Search for the cell housing the specified text and yield its (X, Y) center coordinate. 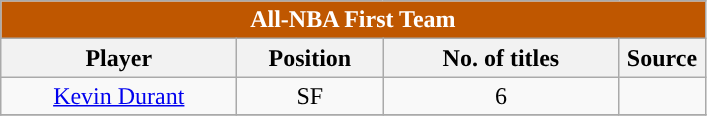
No. of titles (501, 58)
Source (662, 58)
SF (310, 96)
Player (119, 58)
Position (310, 58)
6 (501, 96)
Kevin Durant (119, 96)
All-NBA First Team (353, 20)
